Provide the (X, Y) coordinate of the cell's center where the given text is located.  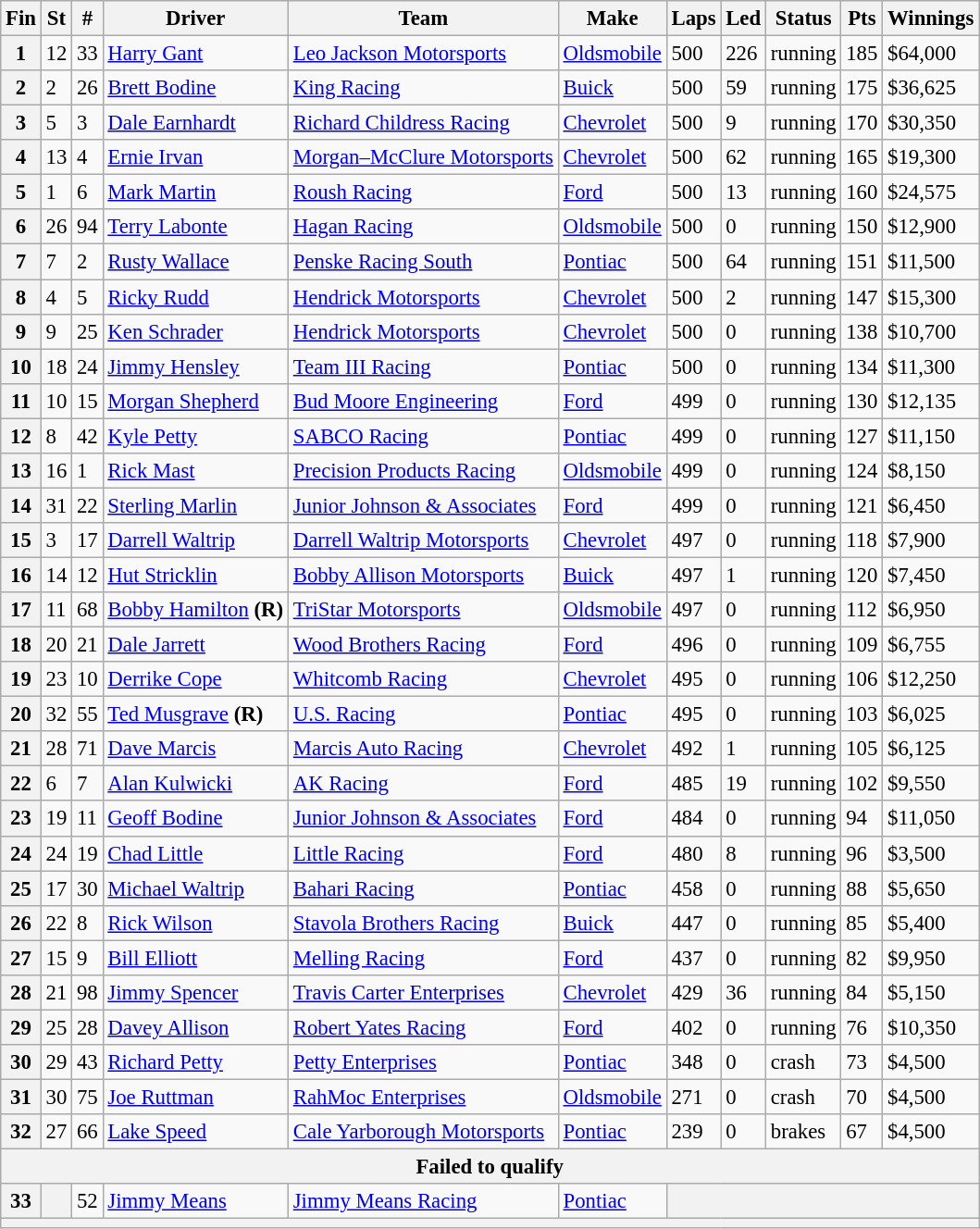
496 (694, 645)
134 (862, 366)
$5,650 (931, 888)
Failed to qualify (490, 1167)
458 (694, 888)
Penske Racing South (423, 262)
96 (862, 853)
170 (862, 123)
109 (862, 645)
Petty Enterprises (423, 1062)
$24,575 (931, 192)
Jimmy Hensley (195, 366)
Dale Jarrett (195, 645)
Lake Speed (195, 1132)
$6,950 (931, 610)
402 (694, 1027)
124 (862, 471)
# (87, 19)
$11,150 (931, 436)
$6,125 (931, 749)
SABCO Racing (423, 436)
98 (87, 993)
Bill Elliott (195, 958)
165 (862, 157)
$64,000 (931, 54)
Jimmy Spencer (195, 993)
U.S. Racing (423, 714)
Morgan Shepherd (195, 401)
Jimmy Means Racing (423, 1201)
42 (87, 436)
Little Racing (423, 853)
TriStar Motorsports (423, 610)
Winnings (931, 19)
$12,250 (931, 679)
150 (862, 227)
85 (862, 923)
$9,550 (931, 784)
Rick Wilson (195, 923)
King Racing (423, 88)
70 (862, 1097)
$7,900 (931, 540)
Stavola Brothers Racing (423, 923)
Travis Carter Enterprises (423, 993)
Status (803, 19)
Alan Kulwicki (195, 784)
Ken Schrader (195, 331)
64 (744, 262)
492 (694, 749)
Ted Musgrave (R) (195, 714)
Bud Moore Engineering (423, 401)
Morgan–McClure Motorsports (423, 157)
84 (862, 993)
62 (744, 157)
$30,350 (931, 123)
$12,135 (931, 401)
226 (744, 54)
Fin (21, 19)
$7,450 (931, 575)
175 (862, 88)
348 (694, 1062)
147 (862, 297)
Richard Petty (195, 1062)
Melling Racing (423, 958)
121 (862, 505)
160 (862, 192)
437 (694, 958)
76 (862, 1027)
127 (862, 436)
Team III Racing (423, 366)
43 (87, 1062)
112 (862, 610)
Precision Products Racing (423, 471)
Geoff Bodine (195, 819)
$36,625 (931, 88)
Rusty Wallace (195, 262)
68 (87, 610)
71 (87, 749)
185 (862, 54)
118 (862, 540)
82 (862, 958)
$10,700 (931, 331)
$5,150 (931, 993)
36 (744, 993)
Dale Earnhardt (195, 123)
485 (694, 784)
$6,450 (931, 505)
$15,300 (931, 297)
Hut Stricklin (195, 575)
$11,500 (931, 262)
Sterling Marlin (195, 505)
73 (862, 1062)
Driver (195, 19)
67 (862, 1132)
Jimmy Means (195, 1201)
Rick Mast (195, 471)
Ernie Irvan (195, 157)
Led (744, 19)
484 (694, 819)
Make (613, 19)
$3,500 (931, 853)
66 (87, 1132)
$6,755 (931, 645)
88 (862, 888)
brakes (803, 1132)
151 (862, 262)
$11,050 (931, 819)
Wood Brothers Racing (423, 645)
Dave Marcis (195, 749)
$5,400 (931, 923)
102 (862, 784)
Harry Gant (195, 54)
Darrell Waltrip (195, 540)
Chad Little (195, 853)
Bobby Allison Motorsports (423, 575)
Richard Childress Racing (423, 123)
Davey Allison (195, 1027)
429 (694, 993)
Bahari Racing (423, 888)
Laps (694, 19)
447 (694, 923)
Kyle Petty (195, 436)
$12,900 (931, 227)
Marcis Auto Racing (423, 749)
106 (862, 679)
$9,950 (931, 958)
Ricky Rudd (195, 297)
Pts (862, 19)
138 (862, 331)
$10,350 (931, 1027)
Whitcomb Racing (423, 679)
105 (862, 749)
75 (87, 1097)
Bobby Hamilton (R) (195, 610)
Mark Martin (195, 192)
Darrell Waltrip Motorsports (423, 540)
$19,300 (931, 157)
Roush Racing (423, 192)
59 (744, 88)
Hagan Racing (423, 227)
52 (87, 1201)
Team (423, 19)
130 (862, 401)
120 (862, 575)
Brett Bodine (195, 88)
Terry Labonte (195, 227)
$11,300 (931, 366)
$6,025 (931, 714)
AK Racing (423, 784)
480 (694, 853)
271 (694, 1097)
55 (87, 714)
$8,150 (931, 471)
Joe Ruttman (195, 1097)
RahMoc Enterprises (423, 1097)
239 (694, 1132)
Leo Jackson Motorsports (423, 54)
103 (862, 714)
St (56, 19)
Robert Yates Racing (423, 1027)
Cale Yarborough Motorsports (423, 1132)
Derrike Cope (195, 679)
Michael Waltrip (195, 888)
